From the cell containing the given text, extract its center point as [X, Y] coordinate. 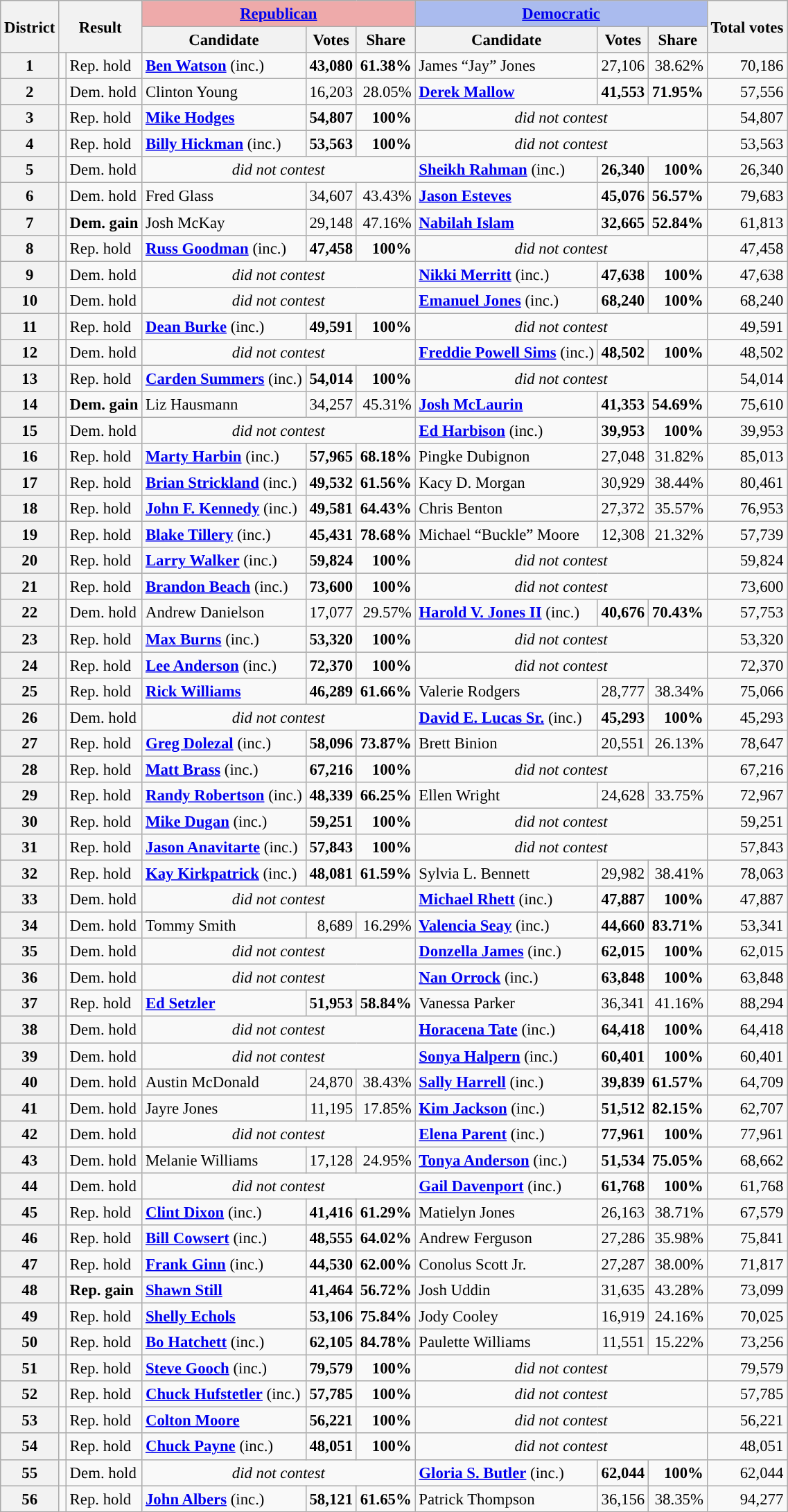
45.31% [385, 405]
Jody Cooley [506, 1317]
52.84% [678, 222]
Gail Davenport (inc.) [506, 1186]
Freddie Powell Sims (inc.) [506, 353]
29,982 [622, 874]
33.75% [678, 795]
Josh McLaurin [506, 405]
Blake Tillery (inc.) [225, 535]
29.57% [385, 613]
70.43% [678, 613]
27,286 [622, 1238]
Vanessa Parker [506, 1004]
Max Burns (inc.) [225, 639]
75.05% [678, 1160]
Sally Harrell (inc.) [506, 1082]
43 [30, 1160]
37 [30, 1004]
75,841 [747, 1238]
16.29% [385, 926]
70,186 [747, 66]
Tommy Smith [225, 926]
Ellen Wright [506, 795]
16,203 [331, 92]
54 [30, 1447]
4 [30, 144]
17 [30, 483]
Conolus Scott Jr. [506, 1264]
78,063 [747, 874]
71,817 [747, 1264]
43.43% [385, 196]
36,156 [622, 1499]
Kacy D. Morgan [506, 483]
38.34% [678, 691]
57,753 [747, 613]
83.71% [678, 926]
17,128 [331, 1160]
Bill Cowsert (inc.) [225, 1238]
61.66% [385, 691]
Ed Harbison (inc.) [506, 430]
61.59% [385, 874]
David E. Lucas Sr. (inc.) [506, 717]
78,647 [747, 744]
Josh Uddin [506, 1290]
Carden Summers (inc.) [225, 378]
49 [30, 1317]
23 [30, 639]
27,048 [622, 457]
44,660 [622, 926]
50 [30, 1342]
11,551 [622, 1342]
51,953 [331, 1004]
48,081 [331, 874]
24.16% [678, 1317]
75,066 [747, 691]
Melanie Williams [225, 1160]
Clinton Young [225, 92]
58,121 [331, 1499]
35.57% [678, 509]
48,555 [331, 1238]
Clint Dixon (inc.) [225, 1212]
75.84% [385, 1317]
21.32% [678, 535]
Elena Parent (inc.) [506, 1134]
Liz Hausmann [225, 405]
67,579 [747, 1212]
70,025 [747, 1317]
64.02% [385, 1238]
Kim Jackson (inc.) [506, 1108]
94,277 [747, 1499]
12,308 [622, 535]
61,813 [747, 222]
17.85% [385, 1108]
14 [30, 405]
31 [30, 847]
61.56% [385, 483]
84.78% [385, 1342]
Billy Hickman (inc.) [225, 144]
26.13% [678, 744]
Chris Benton [506, 509]
43,080 [331, 66]
Sheikh Rahman (inc.) [506, 170]
66.25% [385, 795]
Total votes [747, 26]
33 [30, 899]
73.87% [385, 744]
24,870 [331, 1082]
John Albers (inc.) [225, 1499]
Nikki Merritt (inc.) [506, 274]
Brandon Beach (inc.) [225, 587]
18 [30, 509]
Steve Gooch (inc.) [225, 1369]
61.57% [678, 1082]
46 [30, 1238]
42 [30, 1134]
Pingke Dubignon [506, 457]
Larry Walker (inc.) [225, 561]
75,610 [747, 405]
16 [30, 457]
Marty Harbin (inc.) [225, 457]
31.82% [678, 457]
Jason Esteves [506, 196]
John F. Kennedy (inc.) [225, 509]
Emanuel Jones (inc.) [506, 300]
11,195 [331, 1108]
Brett Binion [506, 744]
38.00% [678, 1264]
53 [30, 1421]
64.43% [385, 509]
28.05% [385, 92]
Tonya Anderson (inc.) [506, 1160]
21 [30, 587]
Mike Dugan (inc.) [225, 821]
26,163 [622, 1212]
Brian Strickland (inc.) [225, 483]
Russ Goodman (inc.) [225, 248]
85,013 [747, 457]
31,635 [622, 1290]
53,341 [747, 926]
1 [30, 66]
22 [30, 613]
11 [30, 326]
61.38% [385, 66]
Andrew Danielson [225, 613]
51 [30, 1369]
27,372 [622, 509]
Rep. gain [104, 1290]
Josh McKay [225, 222]
51,512 [622, 1108]
26 [30, 717]
64,709 [747, 1082]
Sylvia L. Bennett [506, 874]
30 [30, 821]
30,929 [622, 483]
19 [30, 535]
34,607 [331, 196]
Austin McDonald [225, 1082]
Michael Rhett (inc.) [506, 899]
45,076 [622, 196]
38.62% [678, 66]
Dean Burke (inc.) [225, 326]
Ed Setzler [225, 1004]
8,689 [331, 926]
Rick Williams [225, 691]
Patrick Thompson [506, 1499]
Derek Mallow [506, 92]
27 [30, 744]
Result [100, 26]
Ben Watson (inc.) [225, 66]
57,739 [747, 535]
Michael “Buckle” Moore [506, 535]
13 [30, 378]
Fred Glass [225, 196]
Nabilah Islam [506, 222]
44 [30, 1186]
45 [30, 1212]
46,289 [331, 691]
28,777 [622, 691]
16,919 [622, 1317]
32 [30, 874]
3 [30, 118]
68,662 [747, 1160]
Shelly Echols [225, 1317]
40,676 [622, 613]
Donzella James (inc.) [506, 951]
47.16% [385, 222]
24 [30, 665]
47 [30, 1264]
38.71% [678, 1212]
Jayre Jones [225, 1108]
72,967 [747, 795]
48,339 [331, 795]
Lee Anderson (inc.) [225, 665]
Chuck Payne (inc.) [225, 1447]
44,530 [331, 1264]
24.95% [385, 1160]
6 [30, 196]
39 [30, 1056]
57,556 [747, 92]
68.18% [385, 457]
53,106 [331, 1317]
28 [30, 769]
48 [30, 1290]
36,341 [622, 1004]
34 [30, 926]
62.00% [385, 1264]
80,461 [747, 483]
61.29% [385, 1212]
12 [30, 353]
58,096 [331, 744]
73,099 [747, 1290]
76,953 [747, 509]
45,431 [331, 535]
58.84% [385, 1004]
Shawn Still [225, 1290]
29,148 [331, 222]
15 [30, 430]
Jason Anavitarte (inc.) [225, 847]
8 [30, 248]
Mike Hodges [225, 118]
Colton Moore [225, 1421]
62,105 [331, 1342]
41 [30, 1108]
20 [30, 561]
71.95% [678, 92]
James “Jay” Jones [506, 66]
54.69% [678, 405]
15.22% [678, 1342]
9 [30, 274]
Harold V. Jones II (inc.) [506, 613]
78.68% [385, 535]
Bo Hatchett (inc.) [225, 1342]
56.72% [385, 1290]
55 [30, 1473]
Horacena Tate (inc.) [506, 1030]
41,553 [622, 92]
Andrew Ferguson [506, 1238]
Matt Brass (inc.) [225, 769]
2 [30, 92]
Democratic [561, 14]
20,551 [622, 744]
Chuck Hufstetler (inc.) [225, 1394]
51,534 [622, 1160]
36 [30, 978]
38.35% [678, 1499]
32,665 [622, 222]
38.44% [678, 483]
61.65% [385, 1499]
56 [30, 1499]
38 [30, 1030]
District [30, 26]
41,416 [331, 1212]
49,532 [331, 483]
38.43% [385, 1082]
38.41% [678, 874]
34,257 [331, 405]
Matielyn Jones [506, 1212]
24,628 [622, 795]
62,707 [747, 1108]
5 [30, 170]
41,353 [622, 405]
79,683 [747, 196]
40 [30, 1082]
57,965 [331, 457]
Paulette Williams [506, 1342]
27,106 [622, 66]
Randy Robertson (inc.) [225, 795]
Nan Orrock (inc.) [506, 978]
25 [30, 691]
56.57% [678, 196]
43.28% [678, 1290]
41.16% [678, 1004]
88,294 [747, 1004]
35.98% [678, 1238]
7 [30, 222]
Sonya Halpern (inc.) [506, 1056]
49,581 [331, 509]
Valencia Seay (inc.) [506, 926]
52 [30, 1394]
29 [30, 795]
Kay Kirkpatrick (inc.) [225, 874]
39,839 [622, 1082]
Greg Dolezal (inc.) [225, 744]
Frank Ginn (inc.) [225, 1264]
Republican [279, 14]
Valerie Rodgers [506, 691]
27,287 [622, 1264]
41,464 [331, 1290]
10 [30, 300]
Gloria S. Butler (inc.) [506, 1473]
82.15% [678, 1108]
17,077 [331, 613]
73,256 [747, 1342]
35 [30, 951]
